Output the (X, Y) coordinate of the center of the cell containing the given text.  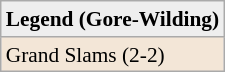
Legend (Gore-Wilding) (112, 19)
